Detect which cell encompasses the target text, then output its [X, Y] center coordinate. 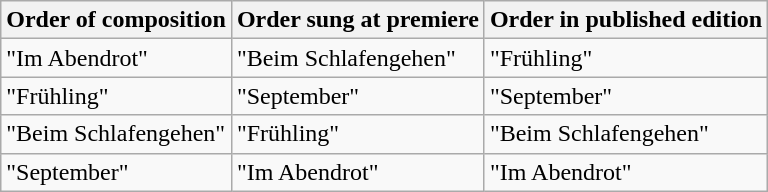
Order of composition [116, 20]
Order sung at premiere [358, 20]
Order in published edition [626, 20]
